Extract the [X, Y] coordinate from the center of the cell holding the provided text.  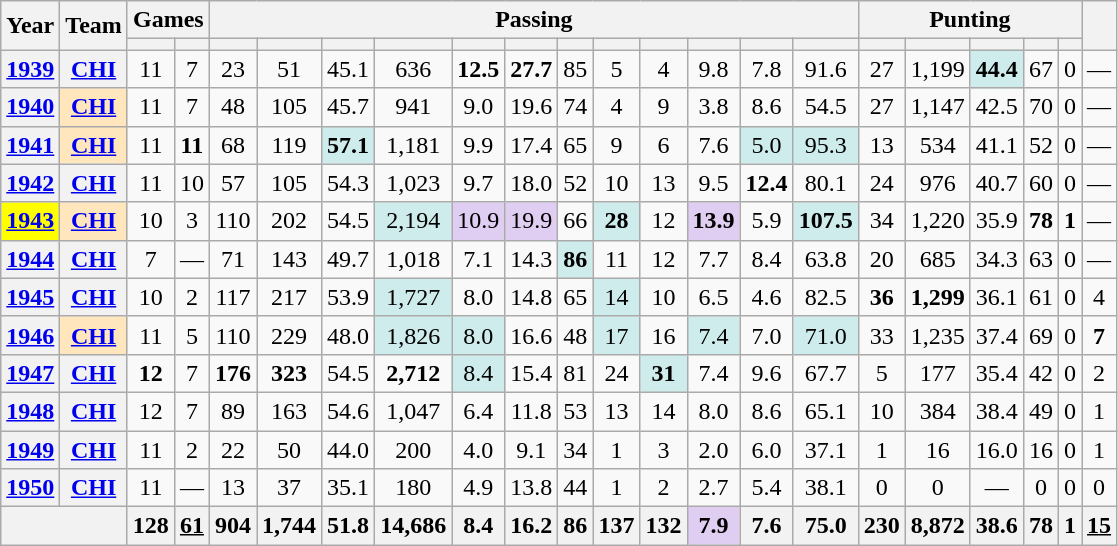
5.4 [766, 488]
1,181 [414, 145]
7.8 [766, 69]
67.7 [826, 373]
40.7 [996, 183]
1946 [30, 335]
1,826 [414, 335]
180 [414, 488]
27.7 [532, 69]
38.4 [996, 411]
9.7 [478, 183]
5.9 [766, 221]
80.1 [826, 183]
53.9 [348, 297]
5.0 [766, 145]
230 [882, 526]
19.6 [532, 107]
941 [414, 107]
36.1 [996, 297]
1,744 [290, 526]
4.0 [478, 449]
1,220 [938, 221]
2.7 [714, 488]
49 [1040, 411]
534 [938, 145]
6 [664, 145]
229 [290, 335]
1,047 [414, 411]
60 [1040, 183]
1950 [30, 488]
45.1 [348, 69]
31 [664, 373]
1943 [30, 221]
1939 [30, 69]
42.5 [996, 107]
37 [290, 488]
119 [290, 145]
1940 [30, 107]
16.0 [996, 449]
23 [232, 69]
19.9 [532, 221]
1944 [30, 259]
57 [232, 183]
217 [290, 297]
17.4 [532, 145]
51.8 [348, 526]
12.5 [478, 69]
323 [290, 373]
1,018 [414, 259]
1,147 [938, 107]
9.1 [532, 449]
54.3 [348, 183]
82.5 [826, 297]
57.1 [348, 145]
41.1 [996, 145]
202 [290, 221]
7.1 [478, 259]
1,235 [938, 335]
70 [1040, 107]
38.6 [996, 526]
81 [576, 373]
74 [576, 107]
2,712 [414, 373]
Passing [534, 20]
89 [232, 411]
13.9 [714, 221]
16.6 [532, 335]
38.1 [826, 488]
18.0 [532, 183]
68 [232, 145]
Punting [970, 20]
15 [1100, 526]
44 [576, 488]
2,194 [414, 221]
1941 [30, 145]
33 [882, 335]
6.0 [766, 449]
14,686 [414, 526]
51 [290, 69]
636 [414, 69]
7.9 [714, 526]
10.9 [478, 221]
45.7 [348, 107]
54.6 [348, 411]
Year [30, 26]
6.4 [478, 411]
137 [616, 526]
1,023 [414, 183]
9.9 [478, 145]
17 [616, 335]
976 [938, 183]
66 [576, 221]
132 [664, 526]
1945 [30, 297]
12.4 [766, 183]
28 [616, 221]
9.6 [766, 373]
1,727 [414, 297]
67 [1040, 69]
1947 [30, 373]
6.5 [714, 297]
9.8 [714, 69]
904 [232, 526]
65.1 [826, 411]
20 [882, 259]
7.7 [714, 259]
34.3 [996, 259]
117 [232, 297]
9.5 [714, 183]
14.8 [532, 297]
71 [232, 259]
2.0 [714, 449]
685 [938, 259]
176 [232, 373]
63.8 [826, 259]
3.8 [714, 107]
163 [290, 411]
16.2 [532, 526]
7.0 [766, 335]
35.9 [996, 221]
1949 [30, 449]
107.5 [826, 221]
14.3 [532, 259]
15.4 [532, 373]
71.0 [826, 335]
200 [414, 449]
95.3 [826, 145]
53 [576, 411]
Team [94, 26]
1948 [30, 411]
42 [1040, 373]
75.0 [826, 526]
9.0 [478, 107]
35.1 [348, 488]
36 [882, 297]
1942 [30, 183]
91.6 [826, 69]
44.0 [348, 449]
49.7 [348, 259]
Games [168, 20]
37.1 [826, 449]
11.8 [532, 411]
35.4 [996, 373]
4.9 [478, 488]
143 [290, 259]
384 [938, 411]
4.6 [766, 297]
50 [290, 449]
128 [150, 526]
44.4 [996, 69]
13.8 [532, 488]
1,299 [938, 297]
63 [1040, 259]
177 [938, 373]
48.0 [348, 335]
22 [232, 449]
8,872 [938, 526]
37.4 [996, 335]
1,199 [938, 69]
69 [1040, 335]
85 [576, 69]
